Find where the given text appears and provide that cell's center as [x, y] coordinate. 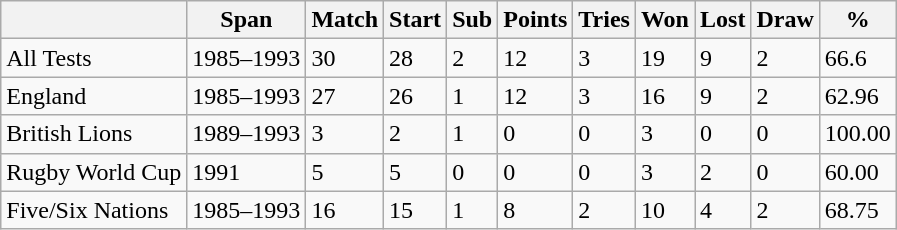
British Lions [94, 134]
Rugby World Cup [94, 172]
All Tests [94, 58]
Span [246, 20]
England [94, 96]
30 [345, 58]
62.96 [858, 96]
60.00 [858, 172]
8 [536, 210]
26 [416, 96]
4 [722, 210]
% [858, 20]
28 [416, 58]
19 [664, 58]
68.75 [858, 210]
Five/Six Nations [94, 210]
Sub [472, 20]
Draw [785, 20]
Points [536, 20]
15 [416, 210]
Tries [604, 20]
1991 [246, 172]
10 [664, 210]
Match [345, 20]
Won [664, 20]
1989–1993 [246, 134]
66.6 [858, 58]
Start [416, 20]
100.00 [858, 134]
27 [345, 96]
Lost [722, 20]
